Find where the given text appears and provide that cell's center as [X, Y] coordinate. 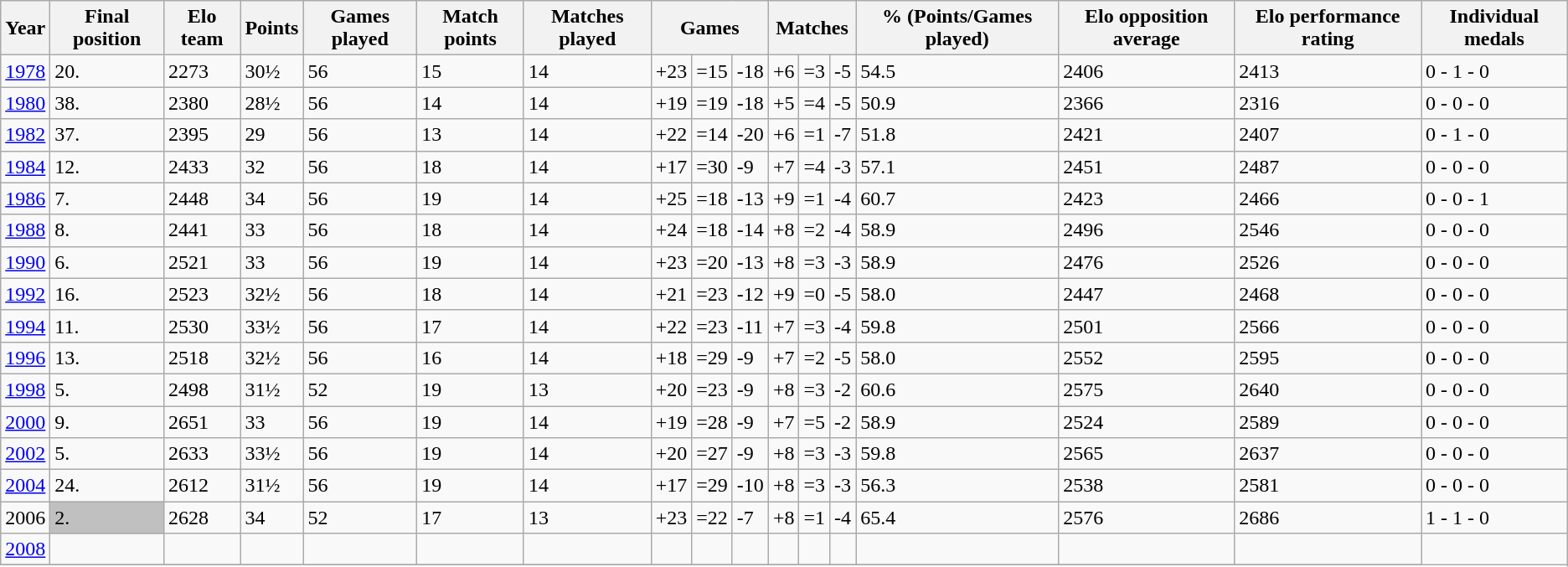
1 - 1 - 0 [1494, 518]
28½ [271, 103]
+18 [672, 358]
1986 [25, 198]
2526 [1328, 262]
2004 [25, 486]
=19 [712, 103]
2498 [203, 389]
Elo opposition average [1147, 28]
2380 [203, 103]
Matches played [587, 28]
1990 [25, 262]
=28 [712, 421]
-20 [750, 135]
2633 [203, 454]
2546 [1328, 230]
29 [271, 135]
=15 [712, 71]
2006 [25, 518]
2565 [1147, 454]
2523 [203, 294]
0 - 0 - 1 [1494, 198]
50.9 [957, 103]
=30 [712, 167]
Elo team [203, 28]
+25 [672, 198]
1994 [25, 326]
2407 [1328, 135]
1998 [25, 389]
2468 [1328, 294]
2552 [1147, 358]
6. [107, 262]
2421 [1147, 135]
2. [107, 518]
2448 [203, 198]
+21 [672, 294]
Points [271, 28]
2487 [1328, 167]
-14 [750, 230]
60.6 [957, 389]
15 [471, 71]
% (Points/Games played) [957, 28]
2612 [203, 486]
2441 [203, 230]
2589 [1328, 421]
57.1 [957, 167]
=22 [712, 518]
2651 [203, 421]
1978 [25, 71]
Final position [107, 28]
2433 [203, 167]
2423 [1147, 198]
2496 [1147, 230]
1980 [25, 103]
2366 [1147, 103]
=20 [712, 262]
2476 [1147, 262]
51.8 [957, 135]
37. [107, 135]
Games [709, 28]
1996 [25, 358]
2501 [1147, 326]
=27 [712, 454]
1982 [25, 135]
65.4 [957, 518]
16. [107, 294]
2406 [1147, 71]
2686 [1328, 518]
Matches [812, 28]
2000 [25, 421]
56.3 [957, 486]
-10 [750, 486]
2002 [25, 454]
2640 [1328, 389]
2466 [1328, 198]
54.5 [957, 71]
Individual medals [1494, 28]
9. [107, 421]
60.7 [957, 198]
12. [107, 167]
2595 [1328, 358]
20. [107, 71]
1992 [25, 294]
-12 [750, 294]
2538 [1147, 486]
2518 [203, 358]
2575 [1147, 389]
16 [471, 358]
13. [107, 358]
+5 [784, 103]
2521 [203, 262]
2447 [1147, 294]
1984 [25, 167]
=14 [712, 135]
2566 [1328, 326]
=0 [814, 294]
2524 [1147, 421]
7. [107, 198]
Games played [360, 28]
8. [107, 230]
Match points [471, 28]
2273 [203, 71]
2316 [1328, 103]
2530 [203, 326]
2576 [1147, 518]
2395 [203, 135]
2581 [1328, 486]
38. [107, 103]
Year [25, 28]
2413 [1328, 71]
=5 [814, 421]
-11 [750, 326]
Elo performance rating [1328, 28]
1988 [25, 230]
2628 [203, 518]
2451 [1147, 167]
30½ [271, 71]
2008 [25, 549]
24. [107, 486]
+24 [672, 230]
11. [107, 326]
2637 [1328, 454]
32 [271, 167]
